Return the (X, Y) coordinate for the center point of the cell that contains the specified text.  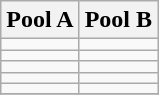
Pool A (40, 20)
Pool B (118, 20)
